Identify which cell holds the provided text, then report its [X, Y] central coordinate. 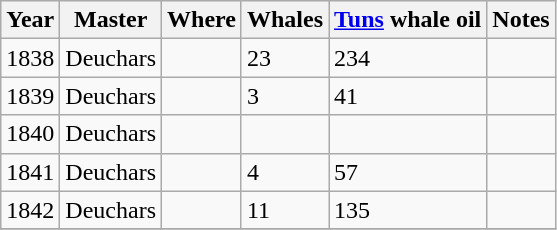
3 [284, 96]
11 [284, 210]
1842 [30, 210]
Where [202, 20]
1838 [30, 58]
Notes [521, 20]
1839 [30, 96]
Whales [284, 20]
234 [408, 58]
57 [408, 172]
1840 [30, 134]
41 [408, 96]
4 [284, 172]
Year [30, 20]
135 [408, 210]
1841 [30, 172]
Master [111, 20]
Tuns whale oil [408, 20]
23 [284, 58]
